Provide the [X, Y] coordinate of the cell's center where the given text is located.  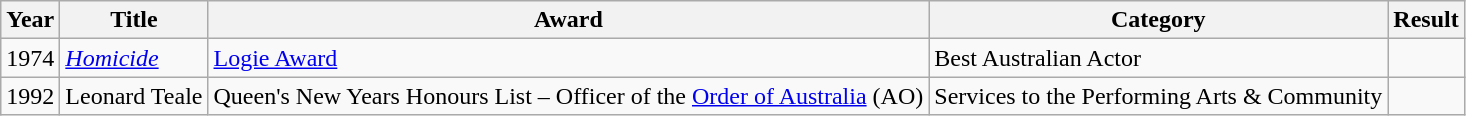
Services to the Performing Arts & Community [1158, 96]
Leonard Teale [134, 96]
Result [1426, 20]
1992 [30, 96]
Year [30, 20]
Award [568, 20]
1974 [30, 58]
Category [1158, 20]
Logie Award [568, 58]
Queen's New Years Honours List – Officer of the Order of Australia (AO) [568, 96]
Best Australian Actor [1158, 58]
Homicide [134, 58]
Title [134, 20]
